Capture the cell that displays the provided text and extract its [X, Y] central coordinate. 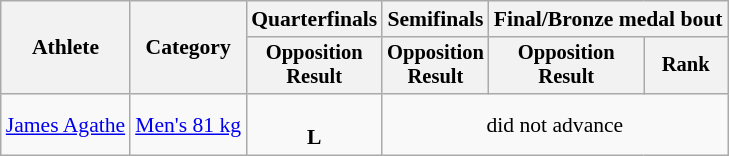
Semifinals [436, 19]
Athlete [66, 48]
Category [188, 48]
Rank [686, 66]
Men's 81 kg [188, 124]
L [314, 124]
did not advance [554, 124]
Final/Bronze medal bout [608, 19]
James Agathe [66, 124]
Quarterfinals [314, 19]
